Search for the cell housing the specified text and yield its (X, Y) center coordinate. 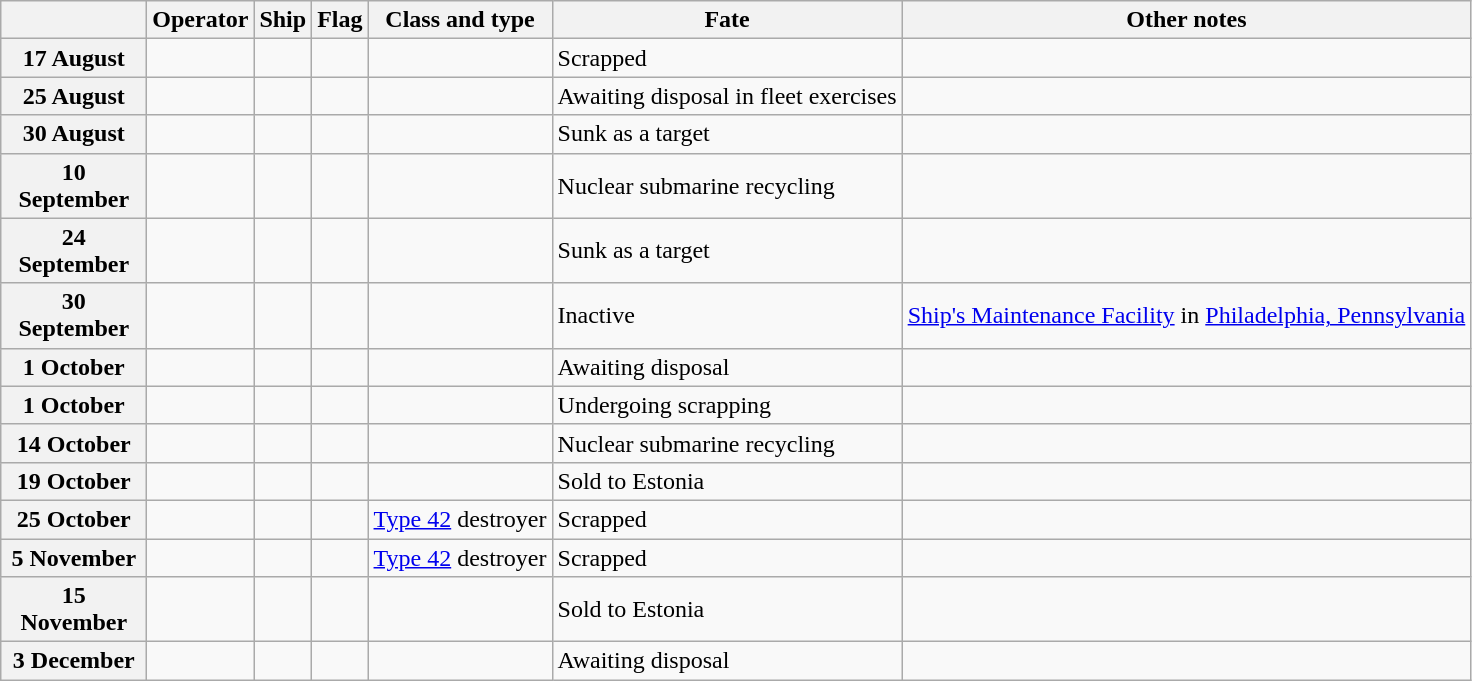
Ship's Maintenance Facility in Philadelphia, Pennsylvania (1186, 316)
30 September (74, 316)
Awaiting disposal in fleet exercises (727, 96)
25 October (74, 519)
17 August (74, 58)
Other notes (1186, 20)
5 November (74, 557)
Ship (283, 20)
25 August (74, 96)
Fate (727, 20)
Class and type (460, 20)
24 September (74, 250)
30 August (74, 134)
15 November (74, 610)
3 December (74, 661)
14 October (74, 443)
Flag (340, 20)
19 October (74, 481)
Undergoing scrapping (727, 405)
Inactive (727, 316)
10 September (74, 186)
Operator (200, 20)
